Determine the (X, Y) coordinate at the center of the cell enclosing the given text.  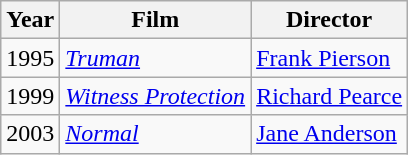
1999 (30, 96)
Director (330, 20)
Truman (156, 58)
Witness Protection (156, 96)
1995 (30, 58)
Frank Pierson (330, 58)
2003 (30, 134)
Normal (156, 134)
Film (156, 20)
Richard Pearce (330, 96)
Year (30, 20)
Jane Anderson (330, 134)
